Identify which cell holds the provided text, then report its (x, y) central coordinate. 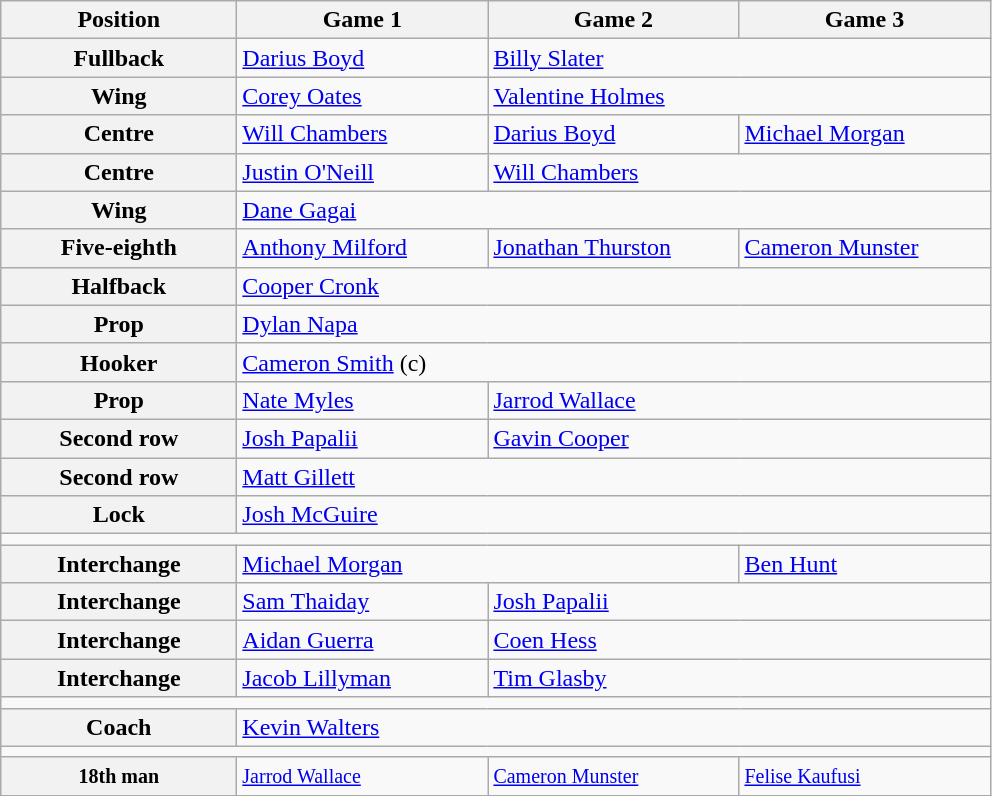
Valentine Holmes (739, 96)
Five-eighth (119, 248)
Fullback (119, 58)
Sam Thaiday (362, 602)
Halfback (119, 286)
Felise Kaufusi (864, 776)
Aidan Guerra (362, 640)
Ben Hunt (864, 564)
Dylan Napa (614, 324)
Matt Gillett (614, 477)
Game 3 (864, 20)
Jacob Lillyman (362, 678)
Game 2 (614, 20)
Josh McGuire (614, 515)
Nate Myles (362, 400)
Anthony Milford (362, 248)
Cooper Cronk (614, 286)
Jonathan Thurston (614, 248)
Tim Glasby (739, 678)
Corey Oates (362, 96)
18th man (119, 776)
Position (119, 20)
Coach (119, 727)
Cameron Smith (c) (614, 362)
Kevin Walters (614, 727)
Dane Gagai (614, 210)
Lock (119, 515)
Justin O'Neill (362, 172)
Hooker (119, 362)
Coen Hess (739, 640)
Billy Slater (739, 58)
Gavin Cooper (739, 438)
Game 1 (362, 20)
